From the cell containing the given text, extract its center point as [x, y] coordinate. 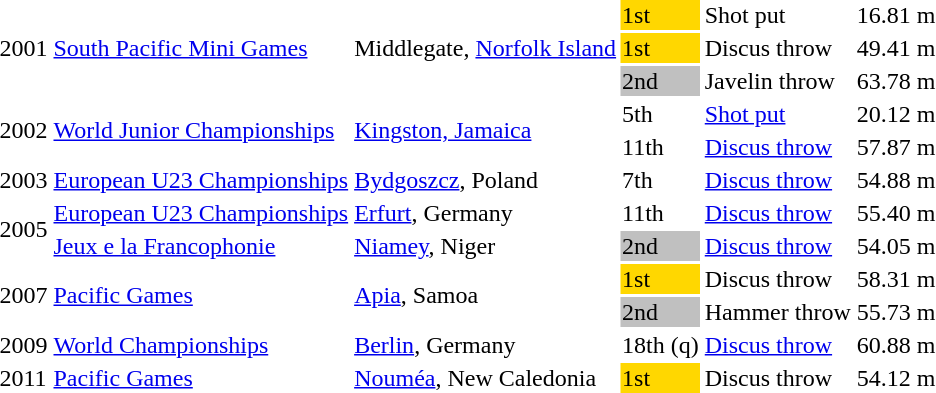
7th [661, 180]
South Pacific Mini Games [201, 48]
Nouméa, New Caledonia [486, 378]
Erfurt, Germany [486, 213]
5th [661, 114]
Apia, Samoa [486, 296]
Middlegate, Norfolk Island [486, 48]
Hammer throw [778, 312]
Niamey, Niger [486, 246]
Berlin, Germany [486, 345]
Kingston, Jamaica [486, 130]
World Junior Championships [201, 130]
Bydgoszcz, Poland [486, 180]
World Championships [201, 345]
18th (q) [661, 345]
Jeux e la Francophonie [201, 246]
Javelin throw [778, 81]
